Return (X, Y) of the center of cell containing provided text 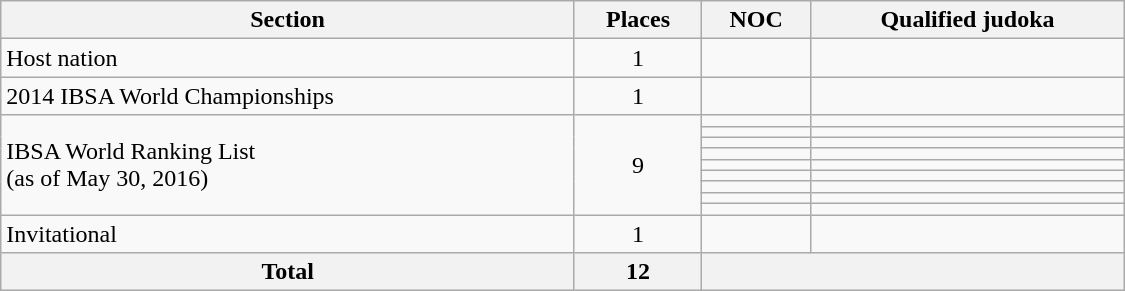
Qualified judoka (968, 20)
Host nation (288, 58)
Invitational (288, 233)
Total (288, 272)
Section (288, 20)
9 (638, 165)
12 (638, 272)
2014 IBSA World Championships (288, 96)
IBSA World Ranking List(as of May 30, 2016) (288, 165)
NOC (756, 20)
Places (638, 20)
